Output the (x, y) coordinate of the center of the cell containing the given text.  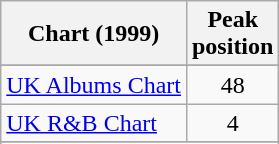
48 (232, 85)
Chart (1999) (94, 34)
UK Albums Chart (94, 85)
Peakposition (232, 34)
UK R&B Chart (94, 123)
4 (232, 123)
